Provide the [x, y] coordinate of the cell's center where the given text is located.  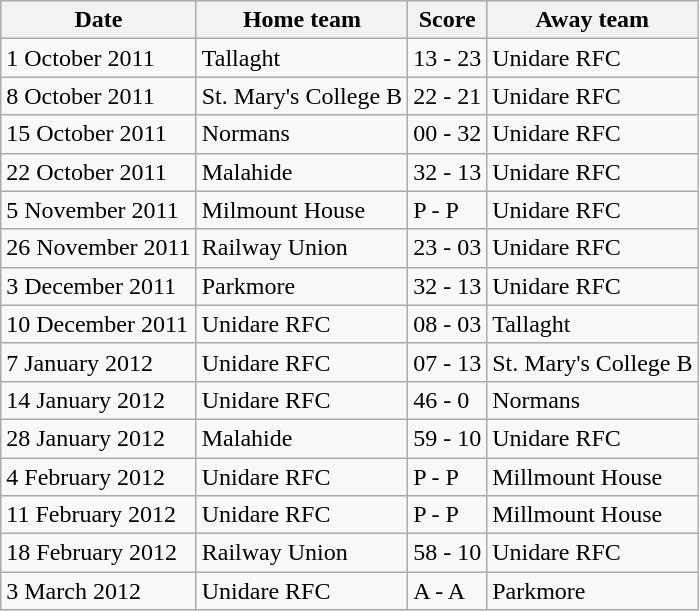
4 February 2012 [98, 477]
07 - 13 [448, 362]
28 January 2012 [98, 438]
58 - 10 [448, 553]
26 November 2011 [98, 248]
13 - 23 [448, 58]
46 - 0 [448, 400]
08 - 03 [448, 324]
5 November 2011 [98, 210]
3 December 2011 [98, 286]
A - A [448, 591]
00 - 32 [448, 134]
59 - 10 [448, 438]
10 December 2011 [98, 324]
3 March 2012 [98, 591]
Milmount House [302, 210]
Home team [302, 20]
14 January 2012 [98, 400]
1 October 2011 [98, 58]
Score [448, 20]
15 October 2011 [98, 134]
22 October 2011 [98, 172]
Date [98, 20]
23 - 03 [448, 248]
7 January 2012 [98, 362]
8 October 2011 [98, 96]
11 February 2012 [98, 515]
18 February 2012 [98, 553]
22 - 21 [448, 96]
Away team [592, 20]
